Determine the [X, Y] coordinate at the center of the cell enclosing the given text.  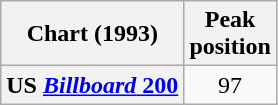
Chart (1993) [92, 34]
US Billboard 200 [92, 85]
Peak position [230, 34]
97 [230, 85]
